Provide the [x, y] coordinate of the cell's center where the given text is located.  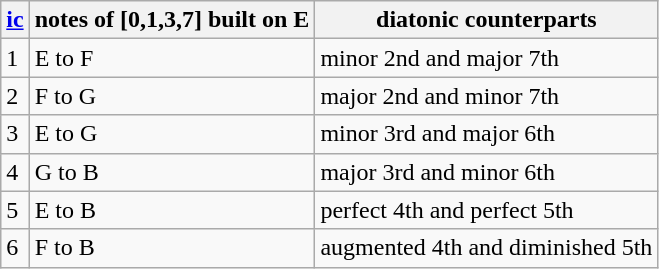
major 2nd and minor 7th [486, 96]
E to B [172, 210]
E to G [172, 134]
3 [15, 134]
1 [15, 58]
perfect 4th and perfect 5th [486, 210]
2 [15, 96]
diatonic counterparts [486, 20]
notes of [0,1,3,7] built on E [172, 20]
major 3rd and minor 6th [486, 172]
F to B [172, 248]
minor 2nd and major 7th [486, 58]
G to B [172, 172]
ic [15, 20]
F to G [172, 96]
E to F [172, 58]
augmented 4th and diminished 5th [486, 248]
6 [15, 248]
4 [15, 172]
minor 3rd and major 6th [486, 134]
5 [15, 210]
